Detect which cell encompasses the target text, then output its (x, y) center coordinate. 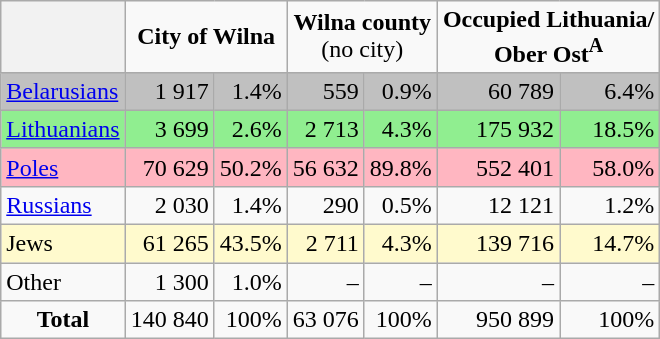
6.4% (610, 91)
63 076 (326, 320)
1 300 (170, 282)
Jews (63, 244)
Wilna county(no city) (362, 37)
Poles (63, 167)
552 401 (498, 167)
58.0% (610, 167)
Belarusians (63, 91)
2.6% (250, 129)
950 899 (498, 320)
City of Wilna (206, 37)
0.9% (400, 91)
50.2% (250, 167)
3 699 (170, 129)
Russians (63, 205)
139 716 (498, 244)
61 265 (170, 244)
14.7% (610, 244)
43.5% (250, 244)
1 917 (170, 91)
1.0% (250, 282)
2 713 (326, 129)
89.8% (400, 167)
1.2% (610, 205)
56 632 (326, 167)
559 (326, 91)
Other (63, 282)
12 121 (498, 205)
140 840 (170, 320)
18.5% (610, 129)
Occupied Lithuania/Ober OstA (548, 37)
Total (63, 320)
60 789 (498, 91)
175 932 (498, 129)
290 (326, 205)
70 629 (170, 167)
Lithuanians (63, 129)
0.5% (400, 205)
2 030 (170, 205)
2 711 (326, 244)
